Find where the given text appears and provide that cell's center as [x, y] coordinate. 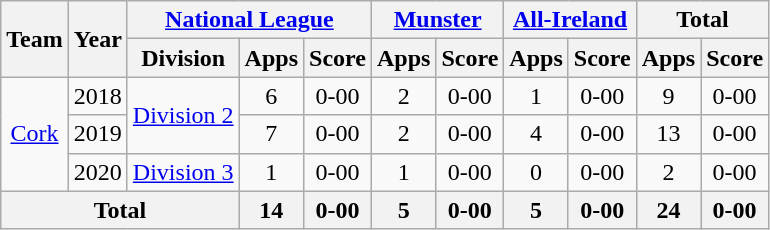
4 [536, 134]
0 [536, 172]
13 [668, 134]
7 [271, 134]
2018 [98, 96]
Division [183, 58]
Year [98, 39]
Cork [35, 134]
2020 [98, 172]
Munster [437, 20]
Team [35, 39]
24 [668, 210]
Division 3 [183, 172]
National League [249, 20]
All-Ireland [570, 20]
Division 2 [183, 115]
14 [271, 210]
6 [271, 96]
2019 [98, 134]
9 [668, 96]
